Search for the cell housing the specified text and yield its [X, Y] center coordinate. 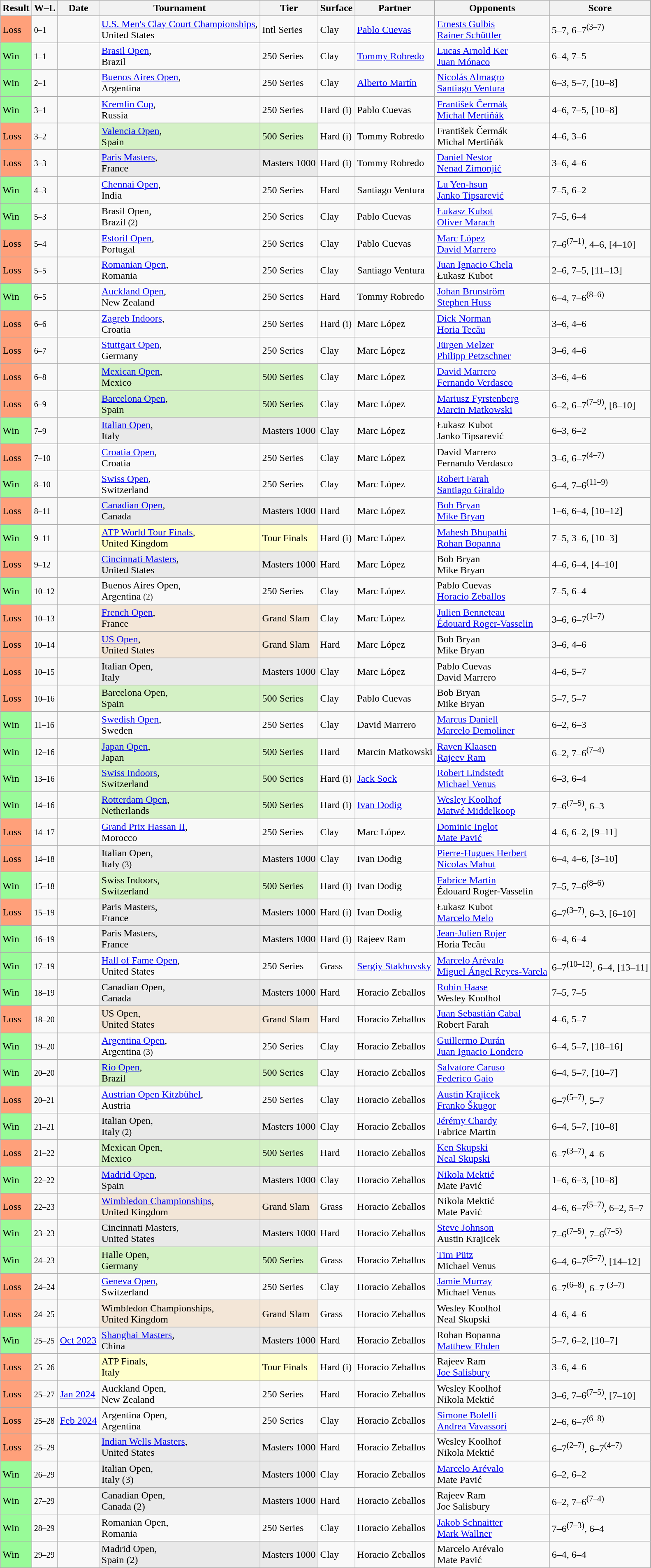
7–6(7–5), 7–6(7–5) [600, 1234]
6–7(6–8), 6–7 (3–7) [600, 1287]
Rio Open,Brazil [179, 1072]
Johan Brunström Stephen Huss [492, 297]
Geneva Open,Switzerland [179, 1287]
5–7, 5–7 [600, 698]
5–7, 6–7(3–7) [600, 30]
Juan Ignacio Chela Łukasz Kubot [492, 270]
Tim Pütz Michael Venus [492, 1260]
Mariusz Fyrstenberg Marcin Matkowski [492, 404]
Mahesh Bhupathi Rohan Bopanna [492, 538]
26–29 [44, 1474]
Partner [395, 8]
15–18 [44, 886]
Jérémy Chardy Fabrice Martin [492, 1126]
7–5, 7–5 [600, 993]
10–16 [44, 698]
4–6, 6–2, [9–11] [600, 832]
28–29 [44, 1527]
Lucas Arnold Ker Juan Mónaco [492, 56]
25–25 [44, 1341]
Rotterdam Open,Netherlands [179, 805]
7–5, 3–6, [10–3] [600, 538]
Chennai Open,India [179, 190]
6–7(3–7), 6–3, [6–10] [600, 912]
14–17 [44, 832]
19–20 [44, 1046]
8–11 [44, 511]
Jean-Julien Rojer Horia Tecău [492, 939]
Marc López David Marrero [492, 243]
Buenos Aires Open,Argentina (2) [179, 591]
Salvatore Caruso Federico Gaio [492, 1072]
6–9 [44, 404]
25–28 [44, 1420]
2–1 [44, 83]
25–26 [44, 1367]
24–23 [44, 1260]
Austrian Open Kitzbühel,Austria [179, 1100]
Hall of Fame Open,United States [179, 966]
6–7(3–7), 4–6 [600, 1153]
Italian Open,Italy (2) [179, 1126]
12–16 [44, 752]
Daniel Nestor Nenad Zimonjić [492, 163]
11–16 [44, 725]
13–16 [44, 779]
5–7, 6–2, [10–7] [600, 1341]
Madrid Open,Spain (2) [179, 1554]
Opponents [492, 8]
7–9 [44, 431]
Jürgen Melzer Philipp Petzschner [492, 350]
14–18 [44, 859]
Estoril Open,Portugal [179, 243]
7–5, 7–6(8–6) [600, 886]
Croatia Open,Croatia [179, 457]
Simone Bolelli Andrea Vavassori [492, 1420]
Marcin Matkowski [395, 752]
5–5 [44, 270]
6–4, 5–7, [10–8] [600, 1126]
6–3, 6–2 [600, 431]
3–2 [44, 137]
14–16 [44, 805]
8–10 [44, 484]
3–6, 6–7(4–7) [600, 457]
W–L [44, 8]
Valencia Open,Spain [179, 137]
3–3 [44, 163]
20–21 [44, 1100]
17–19 [44, 966]
Date [78, 8]
23–23 [44, 1234]
5–4 [44, 243]
21–22 [44, 1153]
1–1 [44, 56]
3–6, 7–6(7–5), [7–10] [600, 1394]
18–20 [44, 1019]
Score [600, 8]
6–4, 5–7, [10–7] [600, 1072]
Pierre-Hugues Herbert Nicolas Mahut [492, 859]
4–6, 7–5, [10–8] [600, 109]
20–20 [44, 1072]
7–5, 6–2 [600, 190]
Ken Skupski Neal Skupski [492, 1153]
6–2, 6–2 [600, 1474]
18–19 [44, 993]
6–4, 5–7, [18–16] [600, 1046]
24–24 [44, 1287]
Tier [289, 8]
25–29 [44, 1448]
6–4, 6–7(5–7), [14–12] [600, 1260]
Pablo Cuevas David Marrero [492, 671]
3–6, 6–7(1–7) [600, 618]
Feb 2024 [78, 1420]
6–7 [44, 350]
6–7(10–12), 6–4, [13–11] [600, 966]
Argentina Open,Argentina (3) [179, 1046]
Stuttgart Open,Germany [179, 350]
Surface [336, 8]
Result [16, 8]
10–14 [44, 645]
2–6, 6–7(6–8) [600, 1420]
6–3, 5–7, [10–8] [600, 83]
10–15 [44, 671]
6–7(2–7), 6–7(4–7) [600, 1448]
Alberto Martín [395, 83]
4–3 [44, 190]
Swedish Open,Sweden [179, 725]
6–4, 7–5 [600, 56]
Rohan Bopanna Matthew Ebden [492, 1341]
22–22 [44, 1179]
9–12 [44, 564]
Halle Open,Germany [179, 1260]
6–2, 6–3 [600, 725]
6–3, 6–4 [600, 779]
4–6, 4–6 [600, 1313]
Pablo Cuevas Horacio Zeballos [492, 591]
Jan 2024 [78, 1394]
French Open,France [179, 618]
Shanghai Masters,China [179, 1341]
ATP Finals,Italy [179, 1367]
Guillermo Durán Juan Ignacio Londero [492, 1046]
Robert Lindstedt Michael Venus [492, 779]
4–6, 6–7(5–7), 6–2, 5–7 [600, 1207]
25–27 [44, 1394]
U.S. Men's Clay Court Championships,United States [179, 30]
6–5 [44, 297]
10–13 [44, 618]
7–6(7–3), 6–4 [600, 1527]
6–4, 4–6, [3–10] [600, 859]
6–4, 7–6(11–9) [600, 484]
Łukasz Kubot Oliver Marach [492, 216]
Intl Series [289, 30]
6–2, 6–7(7–9), [8–10] [600, 404]
22–23 [44, 1207]
Marcus Daniell Marcelo Demoliner [492, 725]
1–6, 6–4, [10–12] [600, 511]
0–1 [44, 30]
6–7(5–7), 5–7 [600, 1100]
4–6, 3–6 [600, 137]
6–4, 7–6(8–6) [600, 297]
Madrid Open,Spain [179, 1179]
Kremlin Cup,Russia [179, 109]
Nicolás Almagro Santiago Ventura [492, 83]
Jamie Murray Michael Venus [492, 1287]
27–29 [44, 1501]
Austin Krajicek Franko Škugor [492, 1100]
Steve Johnson Austin Krajicek [492, 1234]
1–6, 6–3, [10–8] [600, 1179]
Grand Prix Hassan II,Morocco [179, 832]
Lu Yen-hsun Janko Tipsarević [492, 190]
6–8 [44, 378]
Łukasz Kubot Janko Tipsarević [492, 431]
Canadian Open,Canada (2) [179, 1501]
Wesley Koolhof Neal Skupski [492, 1313]
Wesley Koolhof Matwé Middelkoop [492, 805]
Dick Norman Horia Tecău [492, 323]
10–12 [44, 591]
Argentina Open,Argentina [179, 1420]
5–3 [44, 216]
24–25 [44, 1313]
Łukasz Kubot Marcelo Melo [492, 912]
Swiss Open,Switzerland [179, 484]
Brasil Open,Brazil [179, 56]
7–6(7–1), 4–6, [4–10] [600, 243]
21–21 [44, 1126]
Marcelo Arévalo Miguel Ángel Reyes-Varela [492, 966]
Fabrice Martin Édouard Roger-Vasselin [492, 886]
7–6(7–5), 6–3 [600, 805]
David Marrero [395, 725]
4–6, 6–4, [4–10] [600, 564]
7–10 [44, 457]
Tournament [179, 8]
16–19 [44, 939]
Indian Wells Masters,United States [179, 1448]
Buenos Aires Open,Argentina [179, 83]
9–11 [44, 538]
Raven Klaasen Rajeev Ram [492, 752]
3–1 [44, 109]
29–29 [44, 1554]
Jakob Schnaitter Mark Wallner [492, 1527]
Zagreb Indoors,Croatia [179, 323]
Dominic Inglot Mate Pavić [492, 832]
Robin Haase Wesley Koolhof [492, 993]
ATP World Tour Finals,United Kingdom [179, 538]
Oct 2023 [78, 1341]
15–19 [44, 912]
Sergiy Stakhovsky [395, 966]
Juan Sebastián Cabal Robert Farah [492, 1019]
Julien Benneteau Édouard Roger-Vasselin [492, 618]
Rajeev Ram [395, 939]
Brasil Open,Brazil (2) [179, 216]
Ernests Gulbis Rainer Schüttler [492, 30]
2–6, 7–5, [11–13] [600, 270]
6–6 [44, 323]
Robert Farah Santiago Giraldo [492, 484]
Jack Sock [395, 779]
Japan Open,Japan [179, 752]
